Pinpoint the cell where the given text exists, returning its [x, y] midpoint coordinate. 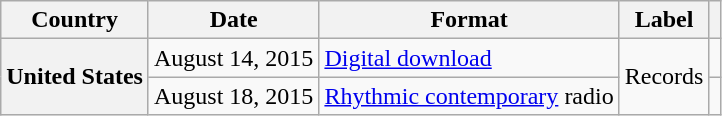
Format [469, 20]
Rhythmic contemporary radio [469, 96]
Date [233, 20]
August 18, 2015 [233, 96]
Country [75, 20]
Digital download [469, 58]
United States [75, 77]
Label [664, 20]
Records [664, 77]
August 14, 2015 [233, 58]
